From the cell containing the given text, extract its center point as [x, y] coordinate. 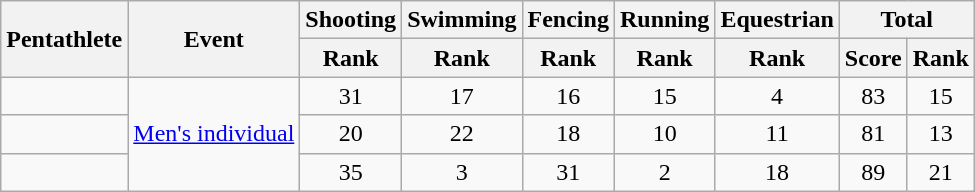
35 [351, 172]
16 [568, 96]
Shooting [351, 20]
11 [777, 134]
Swimming [462, 20]
13 [940, 134]
3 [462, 172]
Pentathlete [64, 39]
20 [351, 134]
Score [873, 58]
17 [462, 96]
Running [664, 20]
89 [873, 172]
83 [873, 96]
81 [873, 134]
Total [906, 20]
Equestrian [777, 20]
Men's individual [214, 134]
Event [214, 39]
22 [462, 134]
2 [664, 172]
21 [940, 172]
4 [777, 96]
10 [664, 134]
Fencing [568, 20]
